Identify which cell holds the provided text, then report its (x, y) central coordinate. 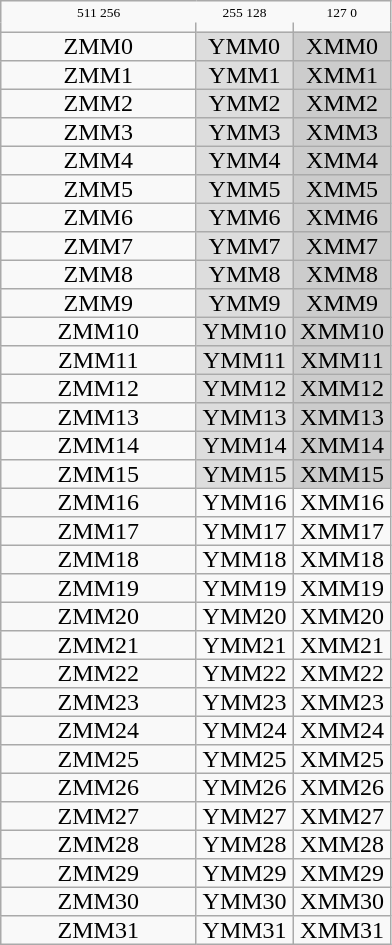
ZMM27 (98, 816)
ZMM28 (98, 844)
YMM28 (245, 844)
ZMM8 (98, 274)
ZMM4 (98, 160)
YMM5 (245, 189)
127 0 (342, 12)
XMM4 (342, 160)
XMM13 (342, 417)
ZMM20 (98, 616)
YMM14 (245, 445)
YMM4 (245, 160)
ZMM2 (98, 103)
XMM6 (342, 217)
XMM22 (342, 673)
YMM24 (245, 730)
XMM11 (342, 360)
XMM31 (342, 930)
XMM24 (342, 730)
YMM6 (245, 217)
ZMM6 (98, 217)
ZMM29 (98, 873)
YMM18 (245, 559)
ZMM13 (98, 417)
XMM2 (342, 103)
ZMM21 (98, 645)
ZMM5 (98, 189)
XMM3 (342, 132)
YMM26 (245, 787)
YMM1 (245, 75)
YMM7 (245, 246)
XMM10 (342, 331)
YMM23 (245, 702)
YMM13 (245, 417)
XMM27 (342, 816)
YMM25 (245, 759)
ZMM25 (98, 759)
YMM8 (245, 274)
ZMM23 (98, 702)
XMM14 (342, 445)
XMM0 (342, 46)
ZMM11 (98, 360)
YMM9 (245, 303)
XMM19 (342, 588)
YMM22 (245, 673)
XMM26 (342, 787)
ZMM26 (98, 787)
ZMM30 (98, 901)
YMM20 (245, 616)
YMM21 (245, 645)
XMM8 (342, 274)
XMM16 (342, 502)
ZMM17 (98, 531)
YMM17 (245, 531)
ZMM12 (98, 388)
YMM19 (245, 588)
XMM28 (342, 844)
YMM16 (245, 502)
ZMM24 (98, 730)
XMM1 (342, 75)
511 256 (98, 12)
XMM7 (342, 246)
XMM5 (342, 189)
XMM15 (342, 474)
YMM12 (245, 388)
ZMM7 (98, 246)
YMM30 (245, 901)
XMM9 (342, 303)
ZMM10 (98, 331)
ZMM16 (98, 502)
ZMM19 (98, 588)
ZMM31 (98, 930)
XMM12 (342, 388)
XMM21 (342, 645)
YMM10 (245, 331)
YMM15 (245, 474)
YMM3 (245, 132)
XMM30 (342, 901)
ZMM15 (98, 474)
YMM11 (245, 360)
ZMM22 (98, 673)
ZMM0 (98, 46)
ZMM1 (98, 75)
ZMM3 (98, 132)
XMM29 (342, 873)
255 128 (245, 12)
ZMM9 (98, 303)
XMM23 (342, 702)
YMM31 (245, 930)
XMM20 (342, 616)
YMM27 (245, 816)
YMM2 (245, 103)
YMM29 (245, 873)
XMM25 (342, 759)
XMM17 (342, 531)
XMM18 (342, 559)
YMM0 (245, 46)
ZMM14 (98, 445)
ZMM18 (98, 559)
